Detect which cell encompasses the target text, then output its [X, Y] center coordinate. 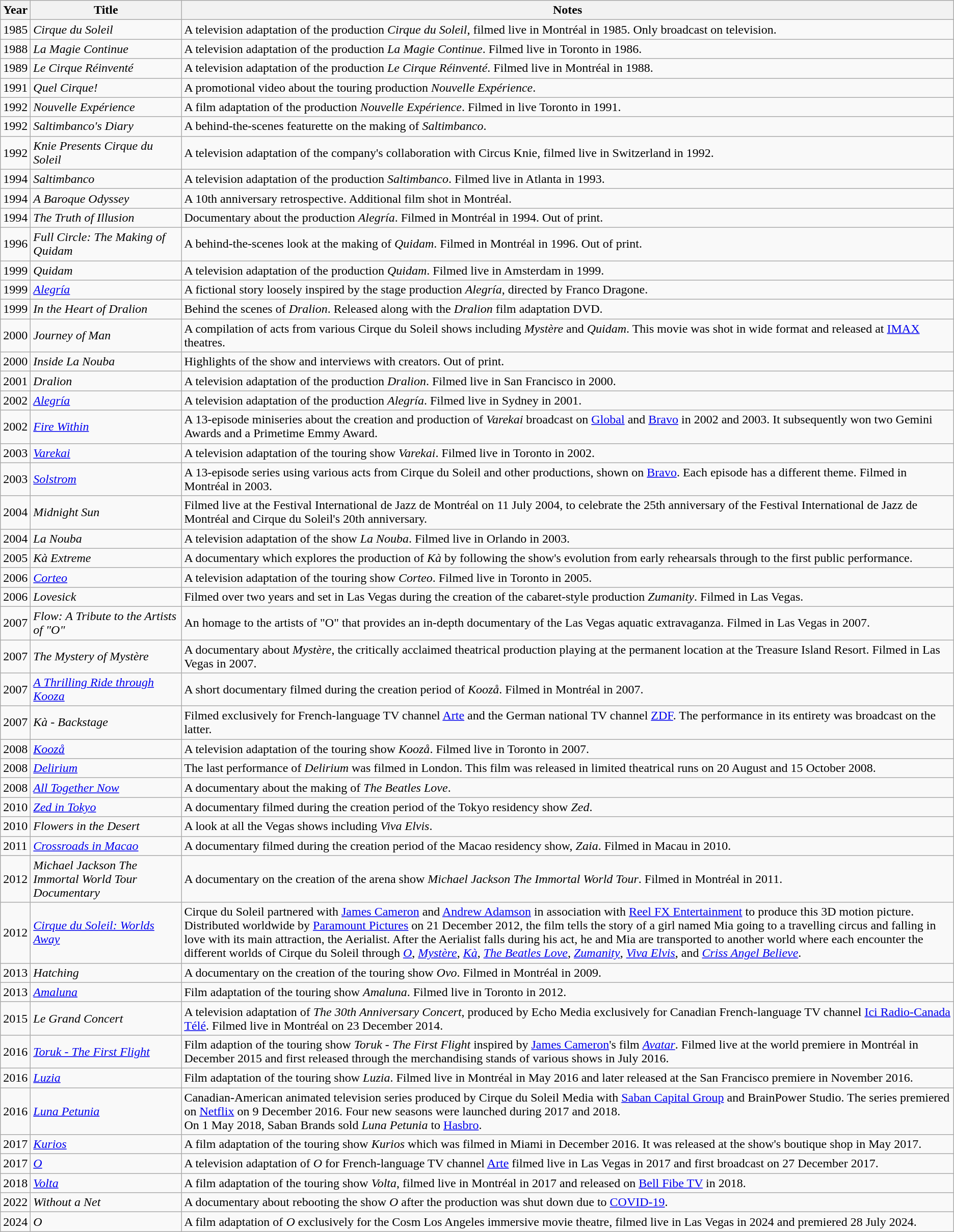
1996 [15, 244]
A documentary which explores the production of Kà by following the show's evolution from early rehearsals through to the first public performance. [568, 558]
Volta [106, 1183]
A television adaptation of the production Quidam. Filmed live in Amsterdam in 1999. [568, 271]
Documentary about the production Alegría. Filmed in Montréal in 1994. Out of print. [568, 218]
Koozå [106, 749]
Luna Petunia [106, 1111]
Solstrom [106, 479]
Dralion [106, 381]
Lovesick [106, 597]
Filmed over two years and set in Las Vegas during the creation of the cabaret-style production Zumanity. Filmed in Las Vegas. [568, 597]
1989 [15, 68]
La Magie Continue [106, 49]
A television adaptation of the touring show Corteo. Filmed live in Toronto in 2005. [568, 577]
A television adaptation of the production Dralion. Filmed live in San Francisco in 2000. [568, 381]
Kà Extreme [106, 558]
Saltimbanco [106, 179]
The last performance of Delirium was filmed in London. This film was released in limited theatrical runs on 20 August and 15 October 2008. [568, 768]
1991 [15, 88]
Kurios [106, 1144]
The Mystery of Mystère [106, 656]
Without a Net [106, 1202]
A documentary filmed during the creation period of the Macao residency show, Zaia. Filmed in Macau in 2010. [568, 846]
A documentary filmed during the creation period of the Tokyo residency show Zed. [568, 807]
A film adaptation of the production Nouvelle Expérience. Filmed in live Toronto in 1991. [568, 107]
Journey of Man [106, 335]
Flowers in the Desert [106, 826]
Hatching [106, 973]
A film adaptation of O exclusively for the Cosm Los Angeles immersive movie theatre, filmed live in Las Vegas in 2024 and premiered 28 July 2024. [568, 1222]
Luzia [106, 1078]
A television adaptation of the production Le Cirque Réinventé. Filmed live in Montréal in 1988. [568, 68]
Film adaptation of the touring show Luzia. Filmed live in Montréal in May 2016 and later released at the San Francisco premiere in November 2016. [568, 1078]
Midnight Sun [106, 513]
Cirque du Soleil: Worlds Away [106, 932]
A short documentary filmed during the creation period of Koozå. Filmed in Montréal in 2007. [568, 690]
Michael Jackson The Immortal World Tour Documentary [106, 879]
Delirium [106, 768]
Zed in Tokyo [106, 807]
A television adaptation of O for French-language TV channel Arte filmed live in Las Vegas in 2017 and first broadcast on 27 December 2017. [568, 1164]
The Truth of Illusion [106, 218]
1988 [15, 49]
A television adaptation of the touring show Koozå. Filmed live in Toronto in 2007. [568, 749]
1985 [15, 30]
2024 [15, 1222]
Toruk - The First Flight [106, 1052]
Film adaptation of the touring show Amaluna. Filmed live in Toronto in 2012. [568, 992]
An homage to the artists of "O" that provides an in-depth documentary of the Las Vegas aquatic extravaganza. Filmed in Las Vegas in 2007. [568, 623]
Amaluna [106, 992]
Quidam [106, 271]
Inside La Nouba [106, 362]
A 10th anniversary retrospective. Additional film shot in Montréal. [568, 198]
Fire Within [106, 427]
A television adaptation of the company's collaboration with Circus Knie, filmed live in Switzerland in 1992. [568, 153]
A television adaptation of the production Alegría. Filmed live in Sydney in 2001. [568, 400]
Behind the scenes of Dralion. Released along with the Dralion film adaptation DVD. [568, 309]
A behind-the-scenes featurette on the making of Saltimbanco. [568, 126]
2011 [15, 846]
2022 [15, 1202]
A promotional video about the touring production Nouvelle Expérience. [568, 88]
A look at all the Vegas shows including Viva Elvis. [568, 826]
A Thrilling Ride through Kooza [106, 690]
A behind-the-scenes look at the making of Quidam. Filmed in Montréal in 1996. Out of print. [568, 244]
A film adaptation of the touring show Volta, filmed live in Montréal in 2017 and released on Bell Fibe TV in 2018. [568, 1183]
Cirque du Soleil [106, 30]
A film adaptation of the touring show Kurios which was filmed in Miami in December 2016. It was released at the show's boutique shop in May 2017. [568, 1144]
La Nouba [106, 539]
2018 [15, 1183]
A documentary about rebooting the show O after the production was shut down due to COVID-19. [568, 1202]
A television adaptation of the production Saltimbanco. Filmed live in Atlanta in 1993. [568, 179]
A fictional story loosely inspired by the stage production Alegría, directed by Franco Dragone. [568, 290]
Nouvelle Expérience [106, 107]
Flow: A Tribute to the Artists of "O" [106, 623]
Knie Presents Cirque du Soleil [106, 153]
Quel Cirque! [106, 88]
A documentary on the creation of the touring show Ovo. Filmed in Montréal in 2009. [568, 973]
Crossroads in Macao [106, 846]
A television adaptation of the show La Nouba. Filmed live in Orlando in 2003. [568, 539]
A documentary on the creation of the arena show Michael Jackson The Immortal World Tour. Filmed in Montréal in 2011. [568, 879]
A television adaptation of the production La Magie Continue. Filmed live in Toronto in 1986. [568, 49]
A television adaptation of the touring show Varekai. Filmed live in Toronto in 2002. [568, 453]
2001 [15, 381]
Varekai [106, 453]
Highlights of the show and interviews with creators. Out of print. [568, 362]
Full Circle: The Making of Quidam [106, 244]
A documentary about the making of The Beatles Love. [568, 788]
Kà - Backstage [106, 722]
2015 [15, 1018]
Saltimbanco's Diary [106, 126]
All Together Now [106, 788]
Title [106, 10]
A television adaptation of the production Cirque du Soleil, filmed live in Montréal in 1985. Only broadcast on television. [568, 30]
Corteo [106, 577]
Le Cirque Réinventé [106, 68]
Notes [568, 10]
Year [15, 10]
Le Grand Concert [106, 1018]
2005 [15, 558]
In the Heart of Dralion [106, 309]
A Baroque Odyssey [106, 198]
